Pinpoint the cell where the given text exists, returning its (x, y) midpoint coordinate. 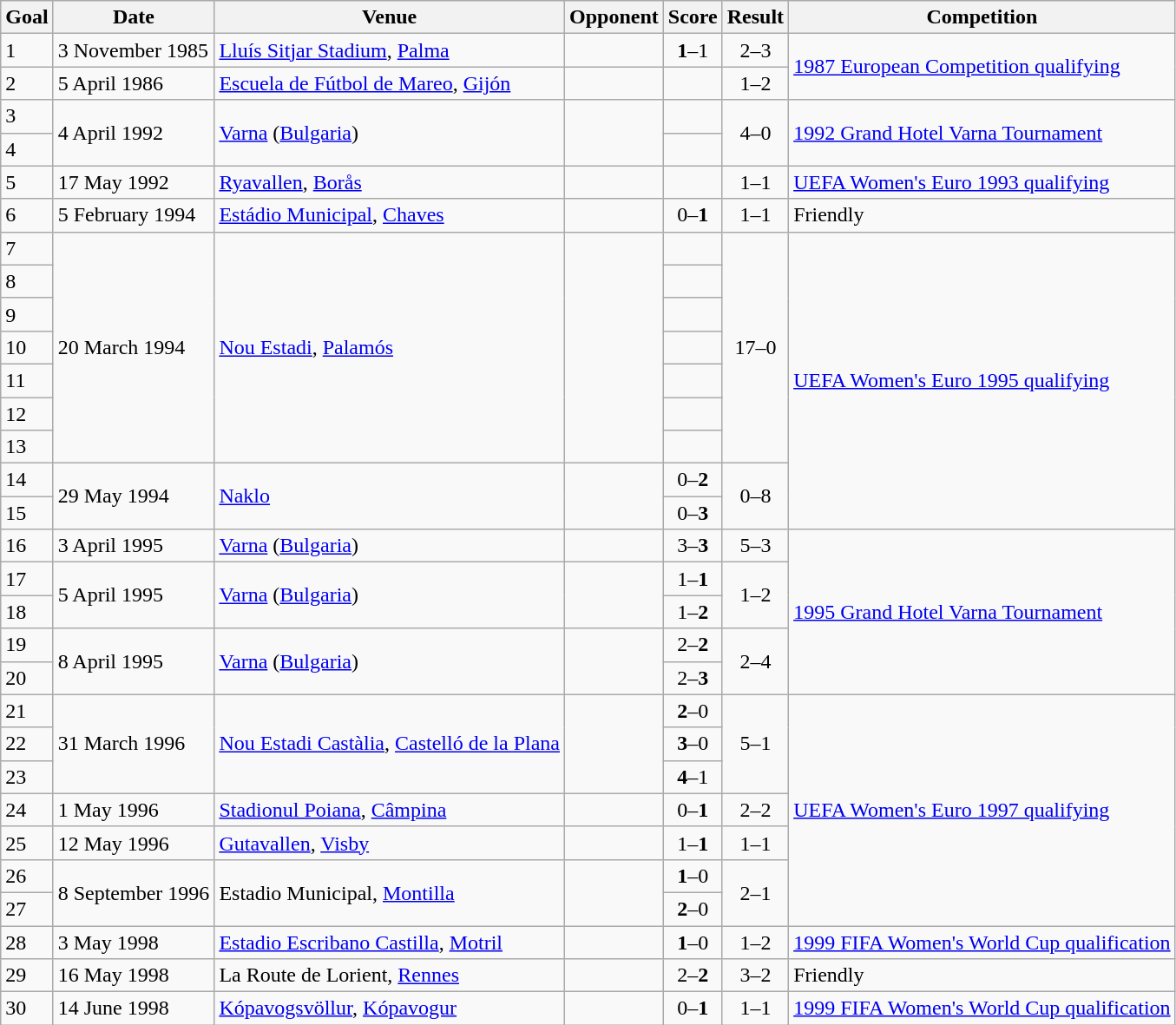
28 (27, 942)
31 March 1996 (134, 744)
1995 Grand Hotel Varna Tournament (982, 612)
9 (27, 314)
5–1 (755, 744)
Nou Estadi Castàlia, Castelló de la Plana (390, 744)
La Route de Lorient, Rennes (390, 976)
3 (27, 116)
Gutavallen, Visby (390, 843)
11 (27, 380)
7 (27, 248)
20 (27, 678)
3–2 (755, 976)
8 April 1995 (134, 661)
21 (27, 711)
16 May 1998 (134, 976)
27 (27, 909)
14 (27, 480)
Estadio Municipal, Montilla (390, 892)
18 (27, 612)
UEFA Women's Euro 1993 qualifying (982, 182)
25 (27, 843)
1992 Grand Hotel Varna Tournament (982, 133)
24 (27, 810)
0–2 (693, 480)
10 (27, 347)
8 September 1996 (134, 892)
UEFA Women's Euro 1995 qualifying (982, 380)
6 (27, 215)
Stadionul Poiana, Câmpina (390, 810)
Venue (390, 17)
Escuela de Fútbol de Mareo, Gijón (390, 83)
4–0 (755, 133)
29 May 1994 (134, 496)
5 February 1994 (134, 215)
4 April 1992 (134, 133)
2–4 (755, 661)
5–3 (755, 546)
Date (134, 17)
Ryavallen, Borås (390, 182)
Estadio Escribano Castilla, Motril (390, 942)
17 May 1992 (134, 182)
26 (27, 876)
5 April 1986 (134, 83)
Competition (982, 17)
29 (27, 976)
3 May 1998 (134, 942)
20 March 1994 (134, 347)
15 (27, 513)
3–3 (693, 546)
19 (27, 645)
14 June 1998 (134, 1009)
2 (27, 83)
UEFA Women's Euro 1997 qualifying (982, 810)
30 (27, 1009)
2–1 (755, 892)
Nou Estadi, Palamós (390, 347)
12 May 1996 (134, 843)
Kópavogsvöllur, Kópavogur (390, 1009)
0–3 (693, 513)
Result (755, 17)
3 April 1995 (134, 546)
13 (27, 447)
3 November 1985 (134, 50)
5 April 1995 (134, 595)
Score (693, 17)
Goal (27, 17)
23 (27, 777)
4–1 (693, 777)
22 (27, 744)
12 (27, 414)
3–0 (693, 744)
8 (27, 281)
Naklo (390, 496)
1 (27, 50)
4 (27, 149)
Opponent (614, 17)
1 May 1996 (134, 810)
0–8 (755, 496)
Lluís Sitjar Stadium, Palma (390, 50)
16 (27, 546)
17 (27, 579)
17–0 (755, 347)
1987 European Competition qualifying (982, 67)
Estádio Municipal, Chaves (390, 215)
5 (27, 182)
